Extract the [x, y] coordinate from the center of the cell holding the provided text.  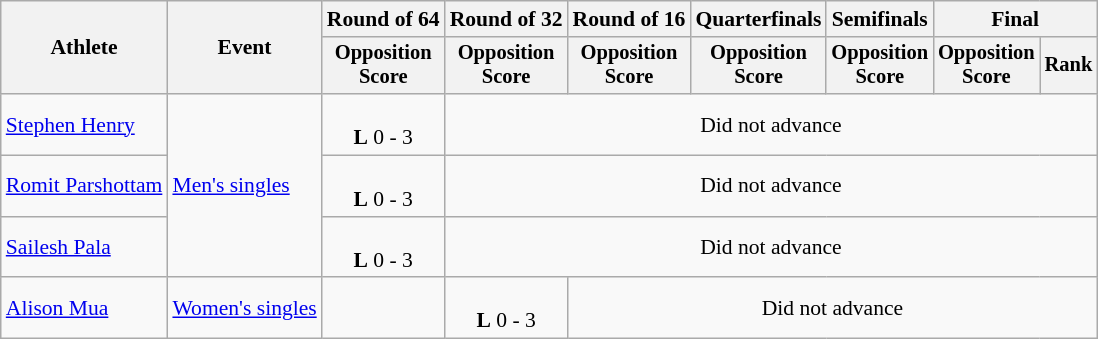
Round of 64 [384, 19]
Alison Mua [84, 308]
Round of 16 [630, 19]
Semifinals [880, 19]
Sailesh Pala [84, 248]
Romit Parshottam [84, 186]
Athlete [84, 48]
Event [244, 48]
Final [1015, 19]
Rank [1069, 66]
Men's singles [244, 186]
Stephen Henry [84, 124]
Women's singles [244, 308]
Quarterfinals [758, 19]
Round of 32 [506, 19]
